Determine the (x, y) coordinate at the center of the cell enclosing the given text.  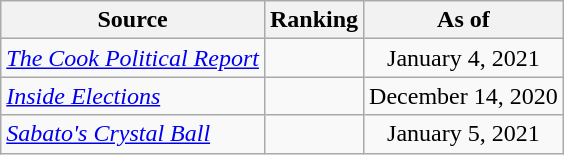
Ranking (314, 20)
As of (464, 20)
Sabato's Crystal Ball (133, 134)
The Cook Political Report (133, 58)
Inside Elections (133, 96)
January 5, 2021 (464, 134)
Source (133, 20)
December 14, 2020 (464, 96)
January 4, 2021 (464, 58)
